Identify which cell holds the provided text, then report its (X, Y) central coordinate. 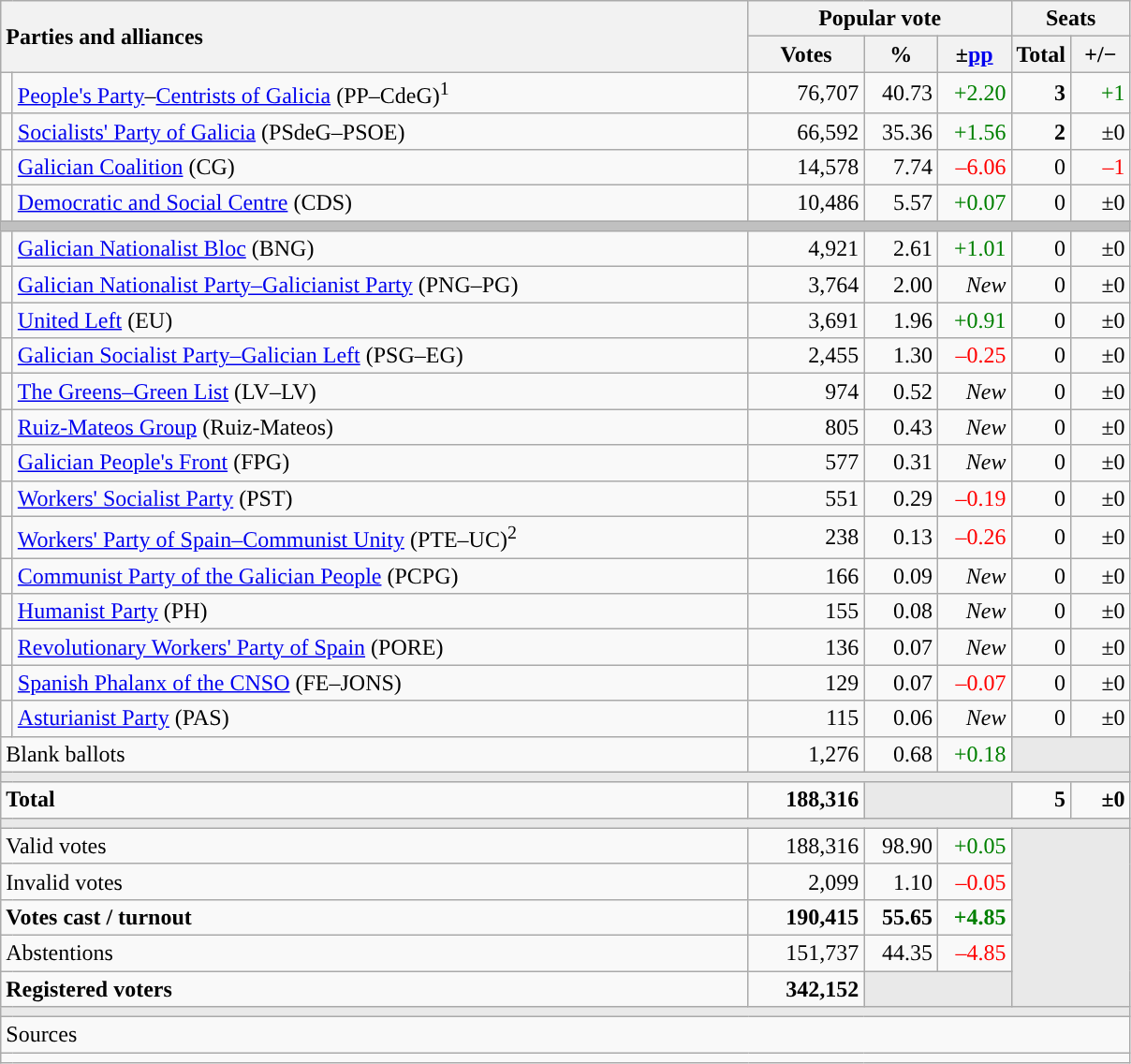
Sources (565, 1035)
Registered voters (375, 989)
0.68 (901, 754)
3 (1041, 94)
1.10 (901, 881)
44.35 (901, 953)
40.73 (901, 94)
Parties and alliances (375, 37)
136 (806, 647)
+4.85 (974, 917)
2,099 (806, 881)
–0.25 (974, 356)
Communist Party of the Galician People (PCPG) (380, 576)
0.08 (901, 612)
Humanist Party (PH) (380, 612)
+/− (1101, 54)
Socialists' Party of Galicia (PSdeG–PSOE) (380, 131)
Spanish Phalanx of the CNSO (FE–JONS) (380, 683)
0.29 (901, 498)
–0.05 (974, 881)
166 (806, 576)
0.52 (901, 392)
–0.26 (974, 538)
Popular vote (880, 19)
974 (806, 392)
Votes cast / turnout (375, 917)
2,455 (806, 356)
% (901, 54)
People's Party–Centrists of Galicia (PP–CdeG)1 (380, 94)
–0.07 (974, 683)
0.09 (901, 576)
3,764 (806, 285)
+2.20 (974, 94)
+0.91 (974, 320)
2.61 (901, 249)
+1.56 (974, 131)
Democratic and Social Centre (CDS) (380, 203)
0.06 (901, 718)
2 (1041, 131)
115 (806, 718)
2.00 (901, 285)
14,578 (806, 167)
76,707 (806, 94)
Valid votes (375, 846)
+0.05 (974, 846)
805 (806, 427)
Galician People's Front (FPG) (380, 463)
United Left (EU) (380, 320)
+1.01 (974, 249)
–6.06 (974, 167)
Galician Nationalist Party–Galicianist Party (PNG–PG) (380, 285)
The Greens–Green List (LV–LV) (380, 392)
–1 (1101, 167)
1.30 (901, 356)
±pp (974, 54)
–0.19 (974, 498)
342,152 (806, 989)
35.36 (901, 131)
4,921 (806, 249)
Galician Coalition (CG) (380, 167)
Asturianist Party (PAS) (380, 718)
1,276 (806, 754)
Invalid votes (375, 881)
Galician Nationalist Bloc (BNG) (380, 249)
–4.85 (974, 953)
190,415 (806, 917)
+0.18 (974, 754)
0.13 (901, 538)
Votes (806, 54)
5 (1041, 800)
98.90 (901, 846)
Ruiz-Mateos Group (Ruiz-Mateos) (380, 427)
151,737 (806, 953)
7.74 (901, 167)
Workers' Socialist Party (PST) (380, 498)
+1 (1101, 94)
Seats (1071, 19)
66,592 (806, 131)
3,691 (806, 320)
Revolutionary Workers' Party of Spain (PORE) (380, 647)
55.65 (901, 917)
0.31 (901, 463)
Workers' Party of Spain–Communist Unity (PTE–UC)2 (380, 538)
129 (806, 683)
0.43 (901, 427)
5.57 (901, 203)
Abstentions (375, 953)
155 (806, 612)
1.96 (901, 320)
10,486 (806, 203)
Galician Socialist Party–Galician Left (PSG–EG) (380, 356)
577 (806, 463)
Blank ballots (375, 754)
+0.07 (974, 203)
238 (806, 538)
551 (806, 498)
